Scan for the cell matching the given text and deliver its (X, Y) coordinate at center. 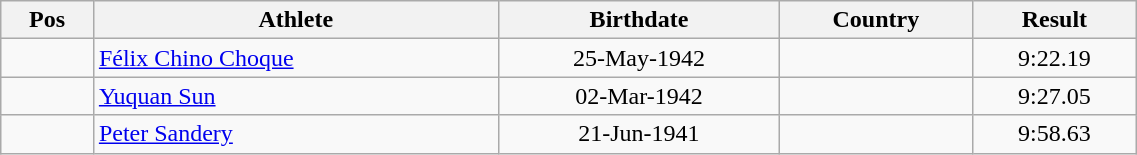
21-Jun-1941 (638, 134)
Birthdate (638, 20)
9:22.19 (1054, 58)
Country (876, 20)
9:58.63 (1054, 134)
Result (1054, 20)
25-May-1942 (638, 58)
Peter Sandery (296, 134)
Yuquan Sun (296, 96)
Athlete (296, 20)
Félix Chino Choque (296, 58)
Pos (48, 20)
02-Mar-1942 (638, 96)
9:27.05 (1054, 96)
